From the cell containing the given text, extract its center point as [X, Y] coordinate. 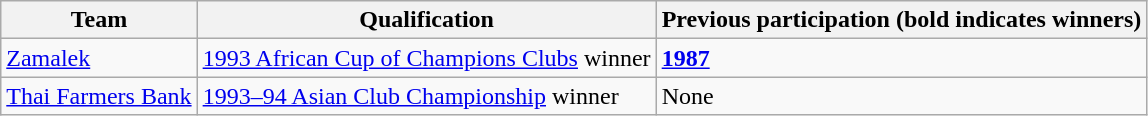
Team [99, 20]
1987 [902, 58]
Thai Farmers Bank [99, 96]
Zamalek [99, 58]
None [902, 96]
Qualification [426, 20]
1993 African Cup of Champions Clubs winner [426, 58]
Previous participation (bold indicates winners) [902, 20]
1993–94 Asian Club Championship winner [426, 96]
